Return the (x, y) coordinate for the center point of the cell that contains the specified text.  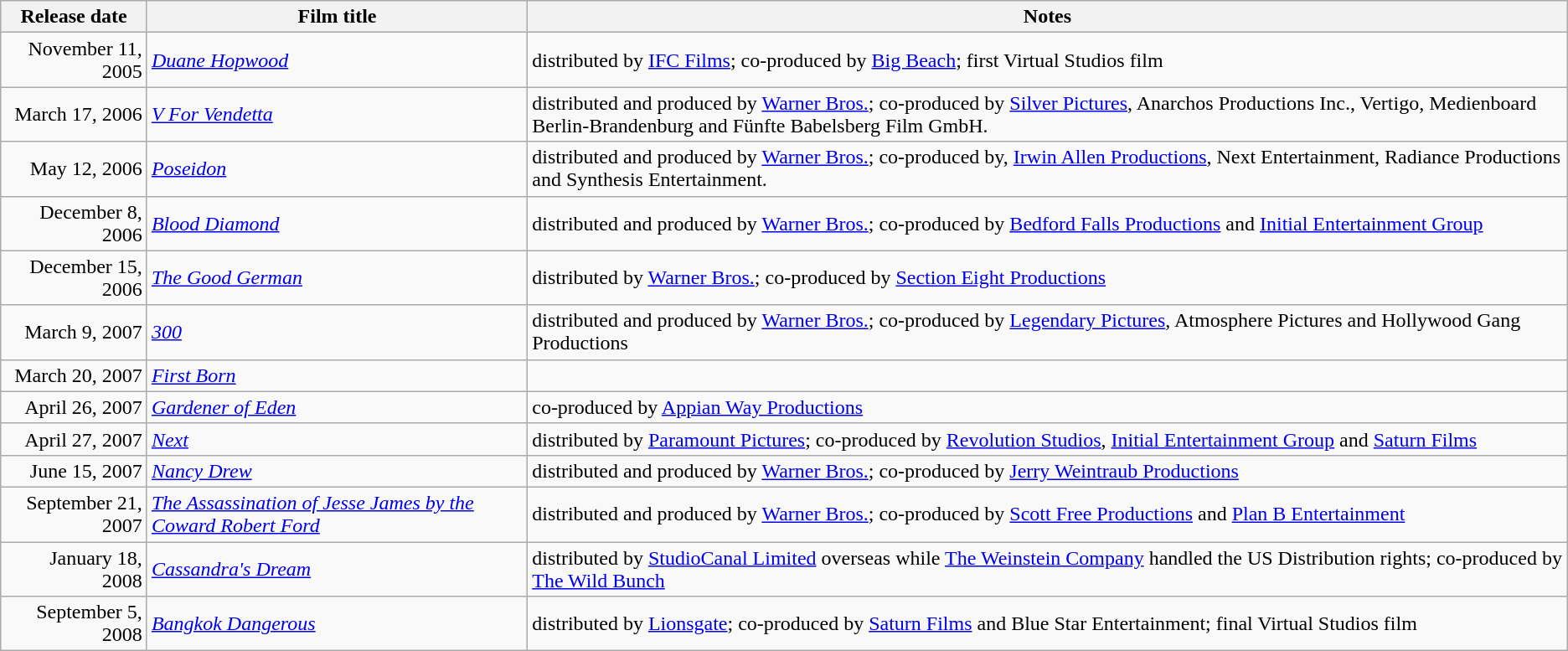
V For Vendetta (337, 114)
Release date (74, 17)
Duane Hopwood (337, 60)
distributed by Lionsgate; co-produced by Saturn Films and Blue Star Entertainment; final Virtual Studios film (1048, 623)
Notes (1048, 17)
September 21, 2007 (74, 514)
Blood Diamond (337, 223)
co-produced by Appian Way Productions (1048, 407)
September 5, 2008 (74, 623)
First Born (337, 375)
distributed and produced by Warner Bros.; co-produced by Scott Free Productions and Plan B Entertainment (1048, 514)
distributed by StudioCanal Limited overseas while The Weinstein Company handled the US Distribution rights; co-produced by The Wild Bunch (1048, 568)
The Good German (337, 278)
April 27, 2007 (74, 439)
distributed by Paramount Pictures; co-produced by Revolution Studios, Initial Entertainment Group and Saturn Films (1048, 439)
June 15, 2007 (74, 471)
November 11, 2005 (74, 60)
December 8, 2006 (74, 223)
Cassandra's Dream (337, 568)
The Assassination of Jesse James by the Coward Robert Ford (337, 514)
distributed and produced by Warner Bros.; co-produced by Bedford Falls Productions and Initial Entertainment Group (1048, 223)
Gardener of Eden (337, 407)
March 20, 2007 (74, 375)
Next (337, 439)
March 17, 2006 (74, 114)
distributed by Warner Bros.; co-produced by Section Eight Productions (1048, 278)
Bangkok Dangerous (337, 623)
distributed and produced by Warner Bros.; co-produced by Jerry Weintraub Productions (1048, 471)
300 (337, 332)
distributed by IFC Films; co-produced by Big Beach; first Virtual Studios film (1048, 60)
Nancy Drew (337, 471)
April 26, 2007 (74, 407)
March 9, 2007 (74, 332)
Poseidon (337, 169)
January 18, 2008 (74, 568)
distributed and produced by Warner Bros.; co-produced by Legendary Pictures, Atmosphere Pictures and Hollywood Gang Productions (1048, 332)
May 12, 2006 (74, 169)
Film title (337, 17)
December 15, 2006 (74, 278)
